Determine the (X, Y) coordinate at the center of the cell enclosing the given text.  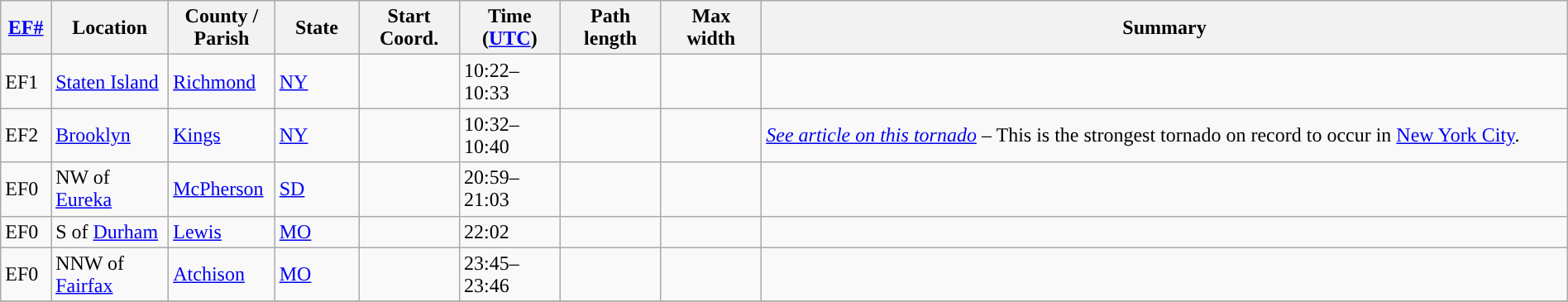
Time (UTC) (509, 28)
Summary (1164, 28)
Atchison (222, 275)
EF# (26, 28)
10:22–10:33 (509, 81)
Richmond (222, 81)
Kings (222, 136)
23:45–23:46 (509, 275)
Location (110, 28)
EF1 (26, 81)
Start Coord. (409, 28)
McPherson (222, 189)
Max width (711, 28)
NNW of Fairfax (110, 275)
S of Durham (110, 232)
County / Parish (222, 28)
State (316, 28)
NW of Eureka (110, 189)
Path length (610, 28)
Brooklyn (110, 136)
20:59–21:03 (509, 189)
Staten Island (110, 81)
10:32–10:40 (509, 136)
See article on this tornado – This is the strongest tornado on record to occur in New York City. (1164, 136)
SD (316, 189)
22:02 (509, 232)
EF2 (26, 136)
Lewis (222, 232)
